Return (X, Y) of the center of cell containing provided text 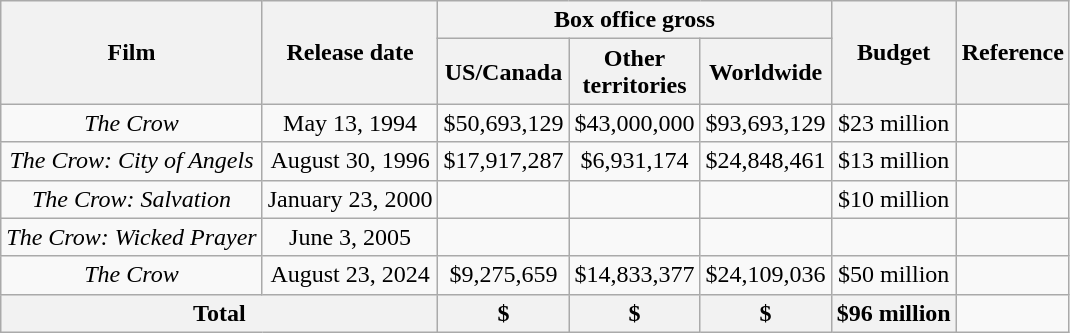
August 30, 1996 (350, 161)
$9,275,659 (504, 275)
Box office gross (634, 20)
$14,833,377 (634, 275)
$23 million (894, 123)
The Crow: Salvation (132, 199)
$50,693,129 (504, 123)
$24,109,036 (766, 275)
US/Canada (504, 72)
$50 million (894, 275)
January 23, 2000 (350, 199)
Worldwide (766, 72)
$10 million (894, 199)
Film (132, 52)
$17,917,287 (504, 161)
$96 million (894, 313)
The Crow: City of Angels (132, 161)
June 3, 2005 (350, 237)
$24,848,461 (766, 161)
Release date (350, 52)
August 23, 2024 (350, 275)
Total (220, 313)
Other territories (634, 72)
$43,000,000 (634, 123)
The Crow: Wicked Prayer (132, 237)
$93,693,129 (766, 123)
May 13, 1994 (350, 123)
Budget (894, 52)
$6,931,174 (634, 161)
Reference (1012, 52)
$13 million (894, 161)
